From the cell containing the given text, extract its center point as [X, Y] coordinate. 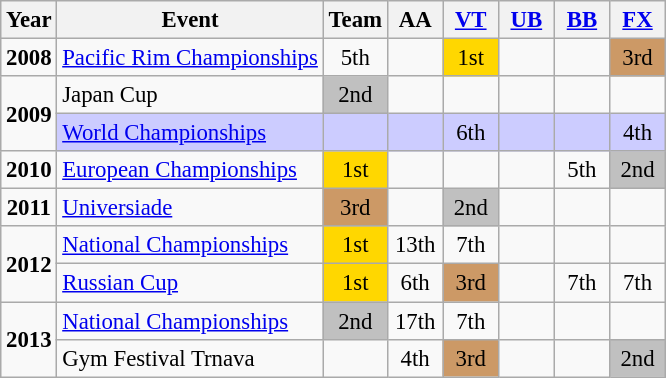
2011 [29, 208]
2008 [29, 58]
UB [527, 20]
17th [415, 321]
Event [190, 20]
BB [582, 20]
AA [415, 20]
FX [638, 20]
VT [471, 20]
Russian Cup [190, 283]
Year [29, 20]
2010 [29, 170]
Pacific Rim Championships [190, 58]
Universiade [190, 208]
2013 [29, 340]
Gym Festival Trnava [190, 358]
13th [415, 245]
Japan Cup [190, 95]
European Championships [190, 170]
Team [355, 20]
World Championships [190, 133]
2012 [29, 264]
2009 [29, 114]
